Search for the cell housing the specified text and yield its [x, y] center coordinate. 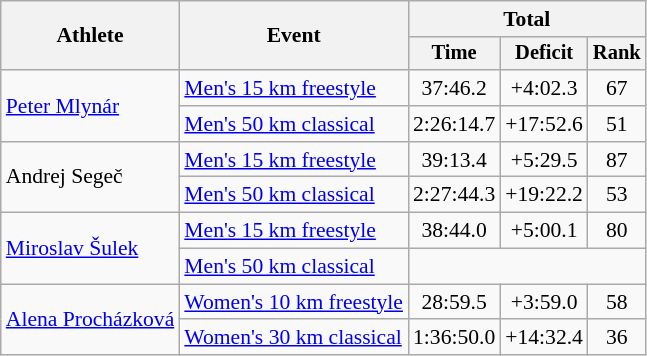
58 [617, 302]
Peter Mlynár [90, 106]
Andrej Segeč [90, 178]
38:44.0 [454, 231]
Event [294, 36]
51 [617, 124]
+3:59.0 [544, 302]
2:26:14.7 [454, 124]
Alena Procházková [90, 320]
53 [617, 195]
+17:52.6 [544, 124]
Rank [617, 54]
39:13.4 [454, 160]
87 [617, 160]
Athlete [90, 36]
Total [527, 19]
Women's 30 km classical [294, 338]
28:59.5 [454, 302]
37:46.2 [454, 88]
+5:00.1 [544, 231]
Miroslav Šulek [90, 248]
80 [617, 231]
Time [454, 54]
+5:29.5 [544, 160]
+4:02.3 [544, 88]
36 [617, 338]
+19:22.2 [544, 195]
67 [617, 88]
Deficit [544, 54]
+14:32.4 [544, 338]
Women's 10 km freestyle [294, 302]
1:36:50.0 [454, 338]
2:27:44.3 [454, 195]
